Find where the given text appears and provide that cell's center as [x, y] coordinate. 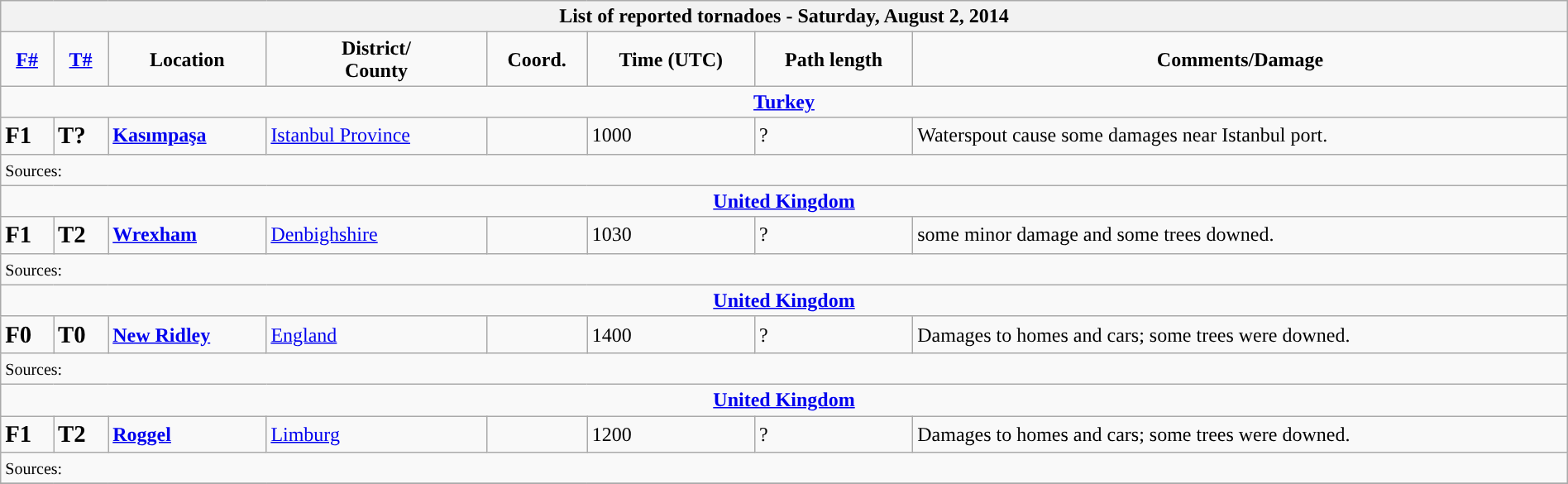
Comments/Damage [1241, 60]
Location [187, 60]
List of reported tornadoes - Saturday, August 2, 2014 [784, 17]
T? [81, 136]
F0 [27, 334]
Limburg [376, 434]
Istanbul Province [376, 136]
1400 [671, 334]
1030 [671, 235]
Time (UTC) [671, 60]
England [376, 334]
Wrexham [187, 235]
F# [27, 60]
some minor damage and some trees downed. [1241, 235]
Denbighshire [376, 235]
T# [81, 60]
Turkey [784, 102]
1200 [671, 434]
Coord. [537, 60]
Roggel [187, 434]
Waterspout cause some damages near Istanbul port. [1241, 136]
T0 [81, 334]
New Ridley [187, 334]
District/County [376, 60]
Path length [834, 60]
Kasımpaşa [187, 136]
1000 [671, 136]
